For the text-containing cell, return its midpoint in (x, y) coordinate format. 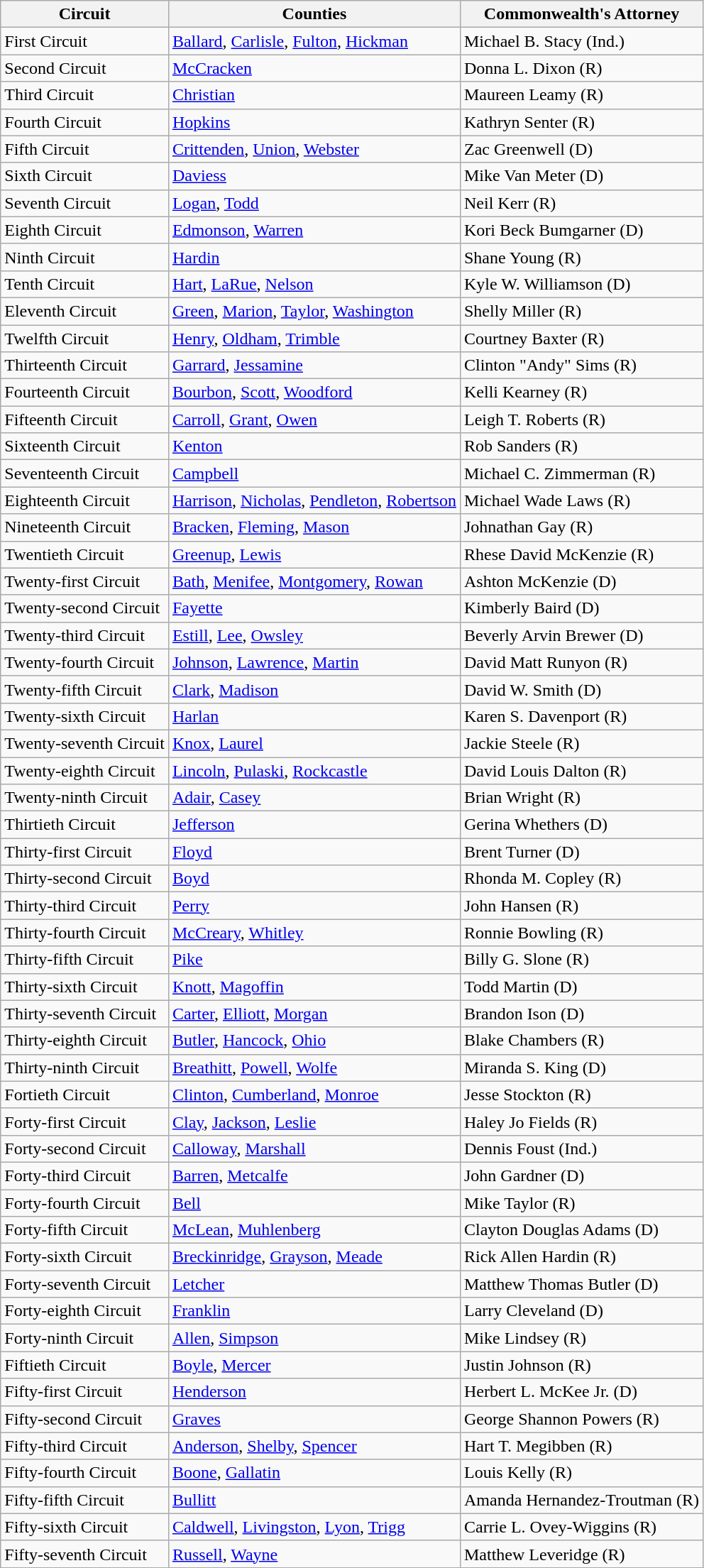
Fifth Circuit (85, 149)
Thirty-ninth Circuit (85, 1068)
Twenty-seventh Circuit (85, 743)
Second Circuit (85, 68)
Thirtieth Circuit (85, 825)
Circuit (85, 14)
Hart, LaRue, Nelson (314, 284)
Mike Lindsey (R) (581, 1338)
Gerina Whethers (D) (581, 825)
Amanda Hernandez-Troutman (R) (581, 1500)
Ashton McKenzie (D) (581, 581)
Counties (314, 14)
Twentieth Circuit (85, 554)
Johnson, Lawrence, Martin (314, 662)
Campbell (314, 473)
McCreary, Whitley (314, 933)
Jackie Steele (R) (581, 743)
Christian (314, 95)
Bracken, Fleming, Mason (314, 527)
Twenty-third Circuit (85, 635)
Fifty-fourth Circuit (85, 1473)
Twenty-second Circuit (85, 608)
Louis Kelly (R) (581, 1473)
Twenty-first Circuit (85, 581)
Fourth Circuit (85, 122)
David Louis Dalton (R) (581, 770)
Letcher (314, 1284)
George Shannon Powers (R) (581, 1419)
Ronnie Bowling (R) (581, 933)
Forty-second Circuit (85, 1148)
Sixteenth Circuit (85, 446)
Tenth Circuit (85, 284)
Commonwealth's Attorney (581, 14)
Clinton "Andy" Sims (R) (581, 366)
Shelly Miller (R) (581, 311)
Blake Chambers (R) (581, 1041)
First Circuit (85, 41)
Donna L. Dixon (R) (581, 68)
Logan, Todd (314, 203)
Harlan (314, 716)
Anderson, Shelby, Spencer (314, 1446)
Hardin (314, 257)
Kimberly Baird (D) (581, 608)
Michael Wade Laws (R) (581, 500)
Twenty-fifth Circuit (85, 689)
Fayette (314, 608)
Lincoln, Pulaski, Rockcastle (314, 770)
Twenty-sixth Circuit (85, 716)
Fifty-third Circuit (85, 1446)
Eighth Circuit (85, 230)
Fifteenth Circuit (85, 420)
Boyle, Mercer (314, 1365)
Green, Marion, Taylor, Washington (314, 311)
Nineteenth Circuit (85, 527)
McCracken (314, 68)
Forty-ninth Circuit (85, 1338)
Sixth Circuit (85, 176)
Bath, Menifee, Montgomery, Rowan (314, 581)
Allen, Simpson (314, 1338)
Henderson (314, 1392)
Perry (314, 906)
Estill, Lee, Owsley (314, 635)
Kenton (314, 446)
Carrie L. Ovey-Wiggins (R) (581, 1527)
Fortieth Circuit (85, 1095)
Harrison, Nicholas, Pendleton, Robertson (314, 500)
Fiftieth Circuit (85, 1365)
Forty-third Circuit (85, 1175)
Jefferson (314, 825)
Calloway, Marshall (314, 1148)
Forty-sixth Circuit (85, 1257)
Michael C. Zimmerman (R) (581, 473)
David Matt Runyon (R) (581, 662)
Rick Allen Hardin (R) (581, 1257)
Fifty-fifth Circuit (85, 1500)
Garrard, Jessamine (314, 366)
Thirteenth Circuit (85, 366)
Franklin (314, 1311)
Kathryn Senter (R) (581, 122)
Graves (314, 1419)
Seventeenth Circuit (85, 473)
John Hansen (R) (581, 906)
Mike Taylor (R) (581, 1203)
Seventh Circuit (85, 203)
Billy G. Slone (R) (581, 960)
Forty-fifth Circuit (85, 1230)
Maureen Leamy (R) (581, 95)
Clayton Douglas Adams (D) (581, 1230)
Brandon Ison (D) (581, 1014)
Knox, Laurel (314, 743)
Pike (314, 960)
Thirty-third Circuit (85, 906)
Thirty-first Circuit (85, 852)
Fifty-first Circuit (85, 1392)
Thirty-eighth Circuit (85, 1041)
Mike Van Meter (D) (581, 176)
Eighteenth Circuit (85, 500)
Forty-first Circuit (85, 1122)
Henry, Oldham, Trimble (314, 339)
Edmonson, Warren (314, 230)
Kyle W. Williamson (D) (581, 284)
Fifty-sixth Circuit (85, 1527)
Eleventh Circuit (85, 311)
Haley Jo Fields (R) (581, 1122)
Thirty-fifth Circuit (85, 960)
David W. Smith (D) (581, 689)
Knott, Magoffin (314, 987)
Matthew Thomas Butler (D) (581, 1284)
Shane Young (R) (581, 257)
Brian Wright (R) (581, 798)
Barren, Metcalfe (314, 1175)
Butler, Hancock, Ohio (314, 1041)
Bell (314, 1203)
Miranda S. King (D) (581, 1068)
Twenty-eighth Circuit (85, 770)
Johnathan Gay (R) (581, 527)
Bullitt (314, 1500)
John Gardner (D) (581, 1175)
Russell, Wayne (314, 1554)
Matthew Leveridge (R) (581, 1554)
Brent Turner (D) (581, 852)
Fifty-seventh Circuit (85, 1554)
Courtney Baxter (R) (581, 339)
Thirty-seventh Circuit (85, 1014)
Breathitt, Powell, Wolfe (314, 1068)
Clay, Jackson, Leslie (314, 1122)
Twenty-ninth Circuit (85, 798)
Boyd (314, 879)
Forty-fourth Circuit (85, 1203)
Justin Johnson (R) (581, 1365)
Kori Beck Bumgarner (D) (581, 230)
Rhonda M. Copley (R) (581, 879)
Forty-eighth Circuit (85, 1311)
Thirty-sixth Circuit (85, 987)
Ninth Circuit (85, 257)
Todd Martin (D) (581, 987)
Hopkins (314, 122)
Adair, Casey (314, 798)
Herbert L. McKee Jr. (D) (581, 1392)
Michael B. Stacy (Ind.) (581, 41)
Rhese David McKenzie (R) (581, 554)
McLean, Muhlenberg (314, 1230)
Zac Greenwell (D) (581, 149)
Bourbon, Scott, Woodford (314, 393)
Fifty-second Circuit (85, 1419)
Fourteenth Circuit (85, 393)
Ballard, Carlisle, Fulton, Hickman (314, 41)
Karen S. Davenport (R) (581, 716)
Thirty-fourth Circuit (85, 933)
Rob Sanders (R) (581, 446)
Clark, Madison (314, 689)
Crittenden, Union, Webster (314, 149)
Breckinridge, Grayson, Meade (314, 1257)
Leigh T. Roberts (R) (581, 420)
Daviess (314, 176)
Larry Cleveland (D) (581, 1311)
Jesse Stockton (R) (581, 1095)
Forty-seventh Circuit (85, 1284)
Twenty-fourth Circuit (85, 662)
Third Circuit (85, 95)
Twelfth Circuit (85, 339)
Caldwell, Livingston, Lyon, Trigg (314, 1527)
Kelli Kearney (R) (581, 393)
Boone, Gallatin (314, 1473)
Greenup, Lewis (314, 554)
Thirty-second Circuit (85, 879)
Clinton, Cumberland, Monroe (314, 1095)
Carter, Elliott, Morgan (314, 1014)
Dennis Foust (Ind.) (581, 1148)
Neil Kerr (R) (581, 203)
Carroll, Grant, Owen (314, 420)
Floyd (314, 852)
Hart T. Megibben (R) (581, 1446)
Beverly Arvin Brewer (D) (581, 635)
